Return the (x, y) coordinate for the center point of the cell that contains the specified text.  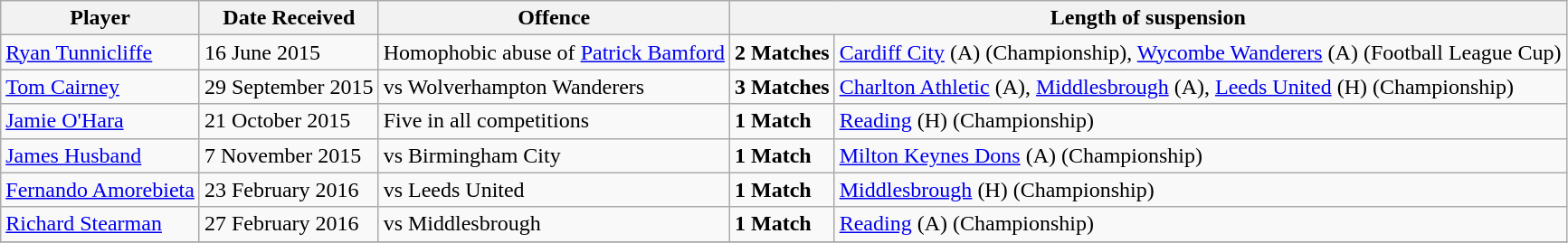
Date Received (289, 18)
Reading (H) (Championship) (1200, 121)
Five in all competitions (554, 121)
vs Wolverhampton Wanderers (554, 87)
Homophobic abuse of Patrick Bamford (554, 52)
21 October 2015 (289, 121)
Richard Stearman (100, 224)
Ryan Tunnicliffe (100, 52)
Reading (A) (Championship) (1200, 224)
James Husband (100, 155)
Fernando Amorebieta (100, 190)
7 November 2015 (289, 155)
Middlesbrough (H) (Championship) (1200, 190)
vs Leeds United (554, 190)
2 Matches (782, 52)
16 June 2015 (289, 52)
Offence (554, 18)
27 February 2016 (289, 224)
Length of suspension (1147, 18)
Milton Keynes Dons (A) (Championship) (1200, 155)
3 Matches (782, 87)
Player (100, 18)
Jamie O'Hara (100, 121)
Charlton Athletic (A), Middlesbrough (A), Leeds United (H) (Championship) (1200, 87)
vs Birmingham City (554, 155)
Cardiff City (A) (Championship), Wycombe Wanderers (A) (Football League Cup) (1200, 52)
Tom Cairney (100, 87)
29 September 2015 (289, 87)
23 February 2016 (289, 190)
vs Middlesbrough (554, 224)
